Extract the (x, y) coordinate from the center of the cell holding the provided text.  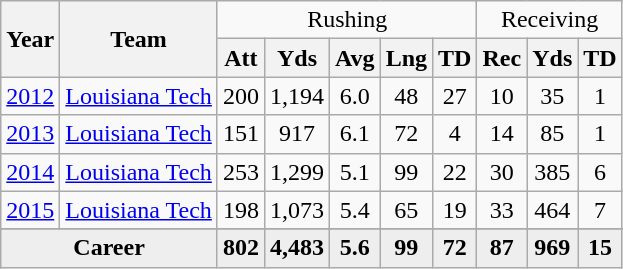
2013 (30, 134)
6 (600, 172)
Team (139, 39)
6.0 (356, 96)
2015 (30, 210)
22 (455, 172)
10 (502, 96)
6.1 (356, 134)
5.4 (356, 210)
802 (240, 248)
30 (502, 172)
1,299 (296, 172)
85 (552, 134)
Lng (406, 58)
5.6 (356, 248)
15 (600, 248)
464 (552, 210)
Att (240, 58)
2012 (30, 96)
87 (502, 248)
Receiving (550, 20)
65 (406, 210)
253 (240, 172)
5.1 (356, 172)
917 (296, 134)
48 (406, 96)
200 (240, 96)
33 (502, 210)
4 (455, 134)
151 (240, 134)
14 (502, 134)
Avg (356, 58)
35 (552, 96)
27 (455, 96)
198 (240, 210)
1,073 (296, 210)
Career (110, 248)
4,483 (296, 248)
Year (30, 39)
Rushing (347, 20)
7 (600, 210)
385 (552, 172)
2014 (30, 172)
1,194 (296, 96)
Rec (502, 58)
19 (455, 210)
969 (552, 248)
